Detect which cell encompasses the target text, then output its (x, y) center coordinate. 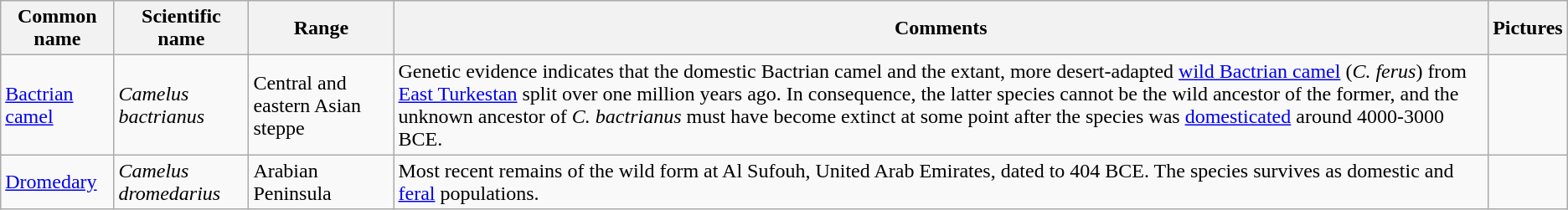
Scientific name (181, 28)
Most recent remains of the wild form at Al Sufouh, United Arab Emirates, dated to 404 BCE. The species survives as domestic and feral populations. (941, 182)
Bactrian camel (57, 105)
Comments (941, 28)
Camelus bactrianus (181, 105)
Common name (57, 28)
Pictures (1528, 28)
Arabian Peninsula (322, 182)
Central and eastern Asian steppe (322, 105)
Dromedary (57, 182)
Range (322, 28)
Camelus dromedarius (181, 182)
